Determine the [x, y] coordinate at the center of the cell enclosing the given text.  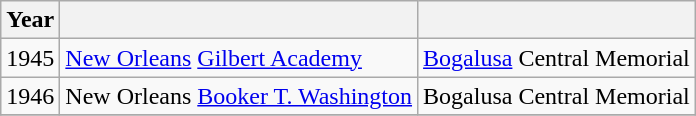
1945 [30, 58]
New Orleans Booker T. Washington [239, 96]
1946 [30, 96]
New Orleans Gilbert Academy [239, 58]
Year [30, 20]
